Determine the (X, Y) coordinate at the center of the cell enclosing the given text.  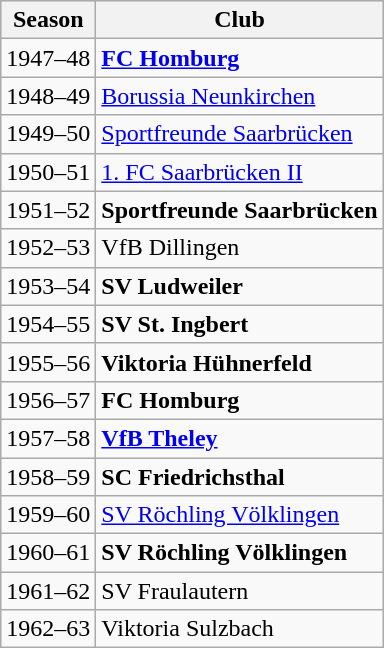
1949–50 (48, 134)
1950–51 (48, 172)
1955–56 (48, 362)
SV St. Ingbert (240, 324)
1954–55 (48, 324)
Season (48, 20)
Viktoria Hühnerfeld (240, 362)
VfB Theley (240, 438)
1958–59 (48, 477)
1947–48 (48, 58)
1948–49 (48, 96)
1951–52 (48, 210)
1952–53 (48, 248)
Viktoria Sulzbach (240, 629)
1957–58 (48, 438)
VfB Dillingen (240, 248)
Borussia Neunkirchen (240, 96)
1953–54 (48, 286)
SV Fraulautern (240, 591)
1956–57 (48, 400)
Club (240, 20)
1959–60 (48, 515)
SV Ludweiler (240, 286)
SC Friedrichsthal (240, 477)
1962–63 (48, 629)
1961–62 (48, 591)
1960–61 (48, 553)
1. FC Saarbrücken II (240, 172)
